Determine the (x, y) coordinate at the center of the cell enclosing the given text.  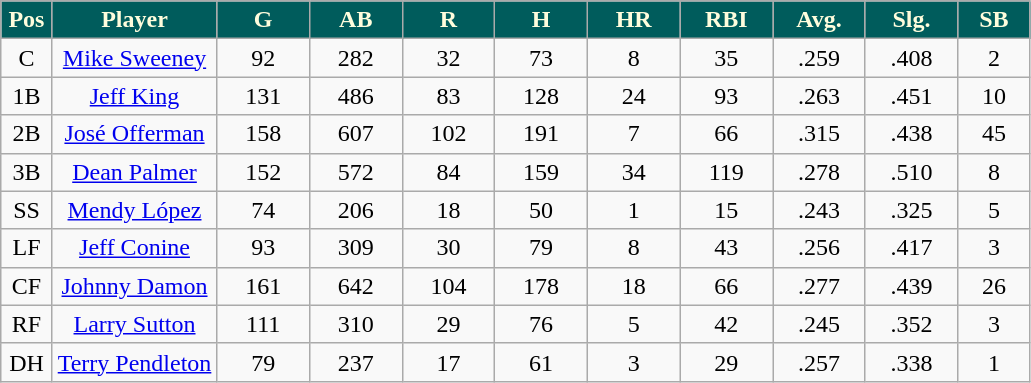
24 (634, 96)
642 (356, 286)
2B (26, 134)
76 (542, 324)
.325 (912, 210)
.257 (820, 362)
30 (448, 248)
LF (26, 248)
45 (994, 134)
119 (726, 172)
83 (448, 96)
309 (356, 248)
Player (134, 20)
Pos (26, 20)
42 (726, 324)
Mike Sweeney (134, 58)
R (448, 20)
SB (994, 20)
C (26, 58)
SS (26, 210)
1B (26, 96)
Avg. (820, 20)
178 (542, 286)
AB (356, 20)
131 (264, 96)
Jeff King (134, 96)
111 (264, 324)
92 (264, 58)
43 (726, 248)
237 (356, 362)
RF (26, 324)
DH (26, 362)
José Offerman (134, 134)
128 (542, 96)
.439 (912, 286)
15 (726, 210)
Terry Pendleton (134, 362)
CF (26, 286)
61 (542, 362)
74 (264, 210)
Mendy López (134, 210)
102 (448, 134)
Larry Sutton (134, 324)
191 (542, 134)
.277 (820, 286)
10 (994, 96)
H (542, 20)
.243 (820, 210)
572 (356, 172)
.259 (820, 58)
159 (542, 172)
.438 (912, 134)
152 (264, 172)
607 (356, 134)
2 (994, 58)
.263 (820, 96)
Johnny Damon (134, 286)
.245 (820, 324)
26 (994, 286)
3B (26, 172)
32 (448, 58)
RBI (726, 20)
84 (448, 172)
73 (542, 58)
.256 (820, 248)
.408 (912, 58)
17 (448, 362)
.417 (912, 248)
Dean Palmer (134, 172)
206 (356, 210)
Jeff Conine (134, 248)
7 (634, 134)
158 (264, 134)
104 (448, 286)
.510 (912, 172)
.451 (912, 96)
.278 (820, 172)
HR (634, 20)
50 (542, 210)
.352 (912, 324)
.315 (820, 134)
Slg. (912, 20)
310 (356, 324)
161 (264, 286)
486 (356, 96)
G (264, 20)
35 (726, 58)
282 (356, 58)
34 (634, 172)
.338 (912, 362)
